Determine the (X, Y) coordinate at the center of the cell enclosing the given text.  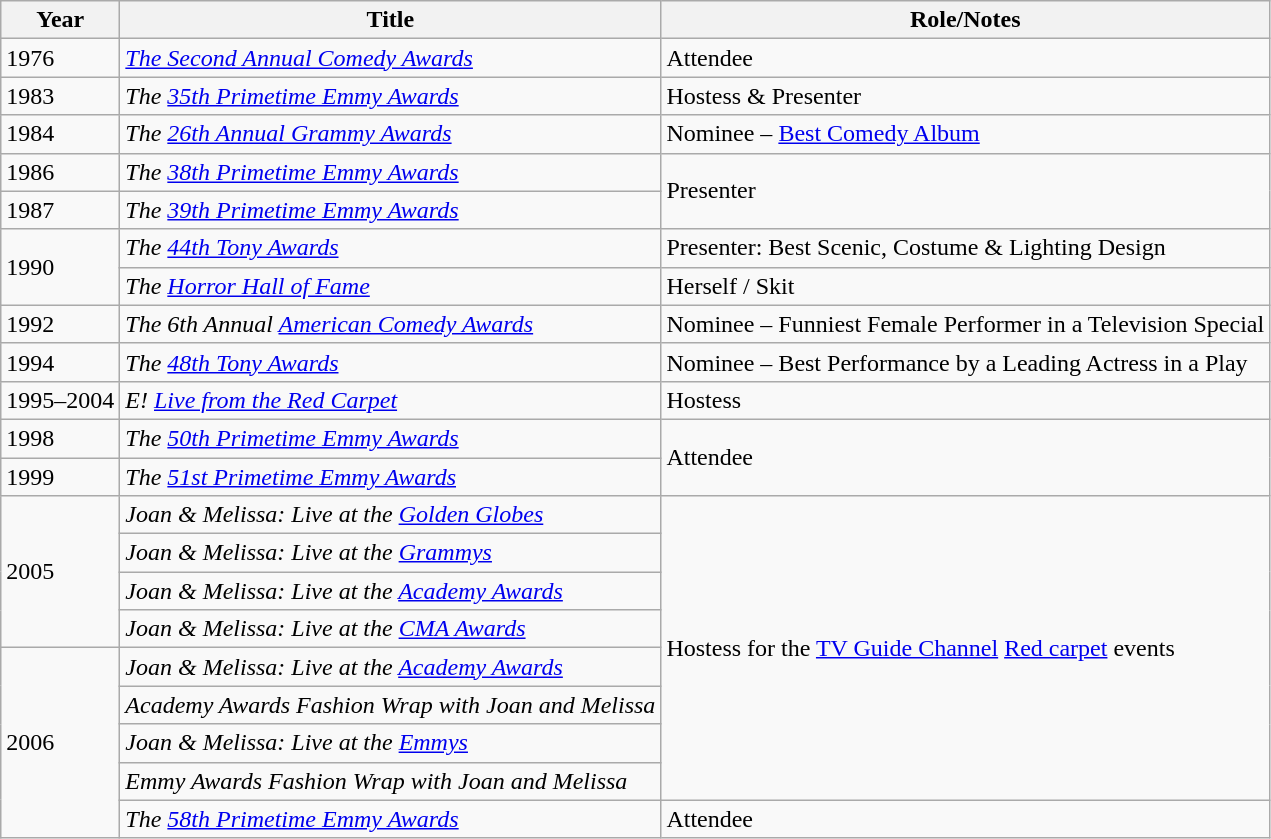
Emmy Awards Fashion Wrap with Joan and Melissa (390, 781)
The 6th Annual American Comedy Awards (390, 324)
Presenter: Best Scenic, Costume & Lighting Design (966, 248)
The Horror Hall of Fame (390, 286)
2006 (60, 743)
Year (60, 20)
1987 (60, 210)
Hostess (966, 400)
Nominee – Funniest Female Performer in a Television Special (966, 324)
1998 (60, 438)
Hostess & Presenter (966, 96)
1992 (60, 324)
Hostess for the TV Guide Channel Red carpet events (966, 648)
1994 (60, 362)
Herself / Skit (966, 286)
1986 (60, 172)
Role/Notes (966, 20)
1983 (60, 96)
Nominee – Best Comedy Album (966, 134)
Nominee – Best Performance by a Leading Actress in a Play (966, 362)
E! Live from the Red Carpet (390, 400)
Title (390, 20)
1984 (60, 134)
The 51st Primetime Emmy Awards (390, 477)
Academy Awards Fashion Wrap with Joan and Melissa (390, 705)
1990 (60, 267)
1976 (60, 58)
2005 (60, 572)
Joan & Melissa: Live at the Grammys (390, 553)
1995–2004 (60, 400)
The 44th Tony Awards (390, 248)
Joan & Melissa: Live at the Emmys (390, 743)
Presenter (966, 191)
The 39th Primetime Emmy Awards (390, 210)
Joan & Melissa: Live at the Golden Globes (390, 515)
Joan & Melissa: Live at the CMA Awards (390, 629)
The 38th Primetime Emmy Awards (390, 172)
The 48th Tony Awards (390, 362)
1999 (60, 477)
The 26th Annual Grammy Awards (390, 134)
The 50th Primetime Emmy Awards (390, 438)
The 35th Primetime Emmy Awards (390, 96)
The 58th Primetime Emmy Awards (390, 819)
The Second Annual Comedy Awards (390, 58)
